Determine the (x, y) coordinate at the center of the cell enclosing the given text.  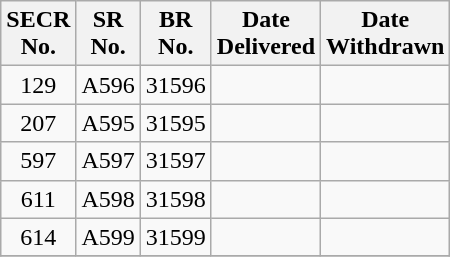
A598 (108, 199)
611 (38, 199)
BRNo. (176, 34)
31598 (176, 199)
DateDelivered (266, 34)
A595 (108, 123)
A596 (108, 85)
SRNo. (108, 34)
DateWithdrawn (386, 34)
SECRNo. (38, 34)
207 (38, 123)
614 (38, 237)
A599 (108, 237)
31599 (176, 237)
31595 (176, 123)
A597 (108, 161)
31596 (176, 85)
597 (38, 161)
129 (38, 85)
31597 (176, 161)
